Scan for the cell matching the given text and deliver its (X, Y) coordinate at center. 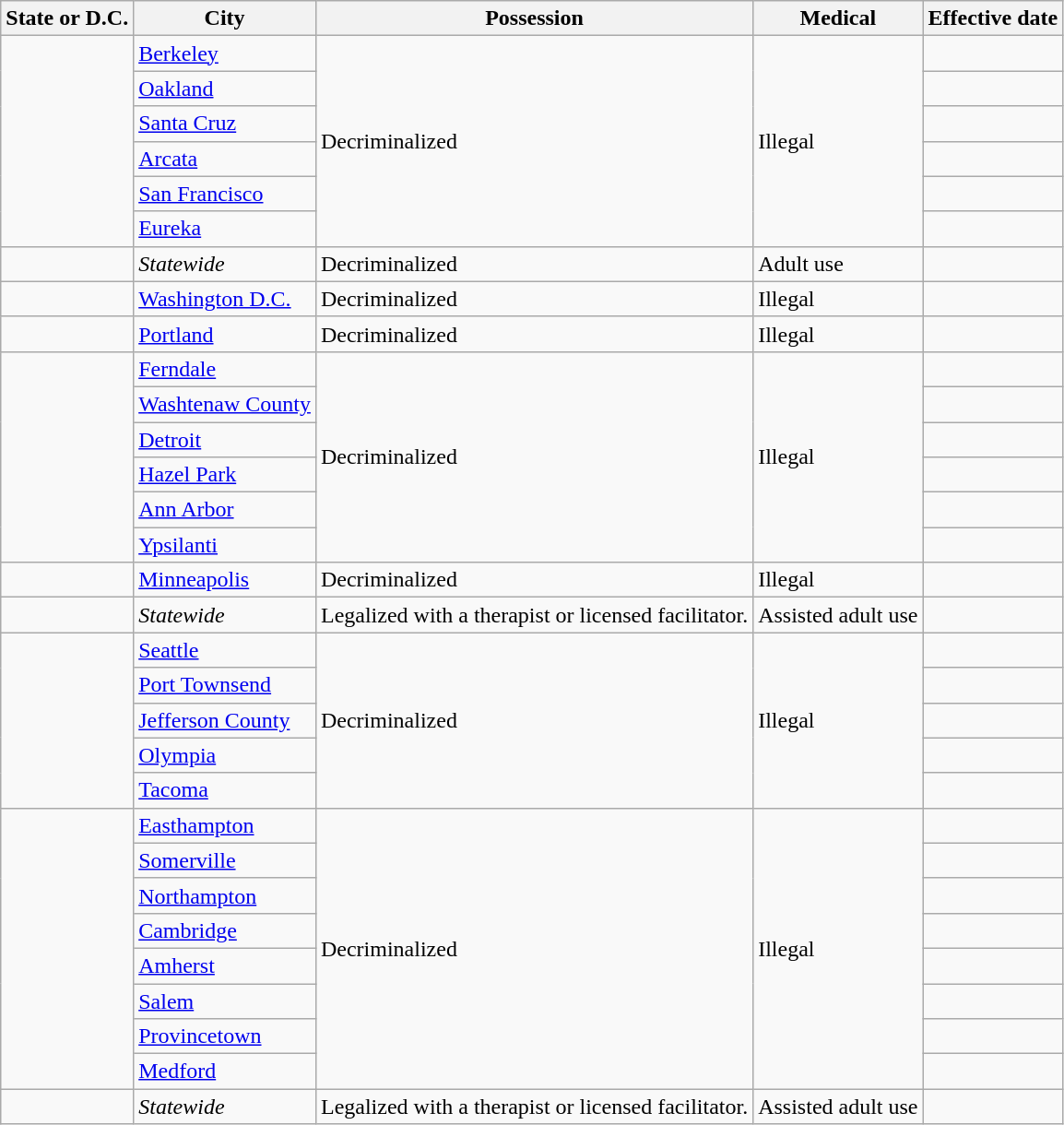
City (225, 18)
Medical (838, 18)
Arcata (225, 159)
Ann Arbor (225, 510)
State or D.C. (67, 18)
Minneapolis (225, 580)
Oakland (225, 89)
Provincetown (225, 1036)
Medford (225, 1072)
Washtenaw County (225, 404)
Hazel Park (225, 475)
Amherst (225, 965)
Cambridge (225, 930)
Jefferson County (225, 720)
San Francisco (225, 194)
Port Townsend (225, 685)
Ypsilanti (225, 545)
Seattle (225, 650)
Detroit (225, 440)
Ferndale (225, 369)
Berkeley (225, 53)
Eureka (225, 229)
Adult use (838, 264)
Effective date (993, 18)
Portland (225, 334)
Northampton (225, 895)
Tacoma (225, 790)
Olympia (225, 755)
Washington D.C. (225, 299)
Santa Cruz (225, 124)
Salem (225, 1001)
Possession (534, 18)
Easthampton (225, 825)
Somerville (225, 860)
